Locate the cell with the specified text and output its (X, Y) center coordinate. 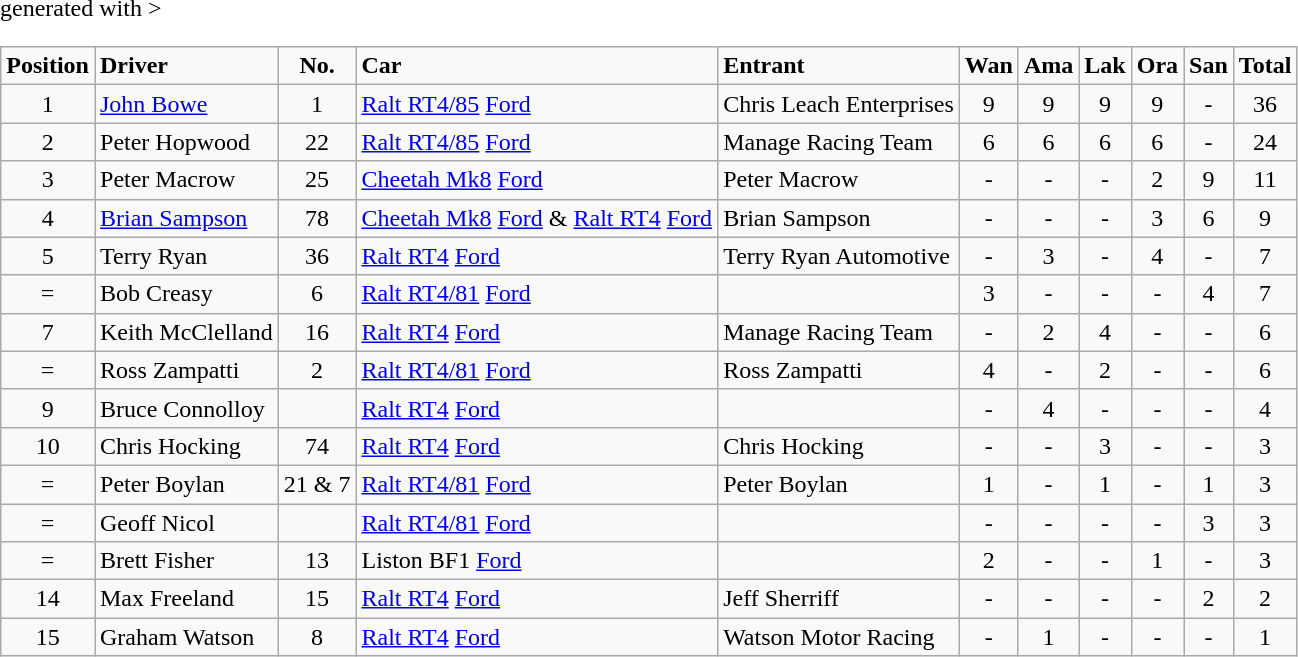
Terry Ryan (186, 256)
Brett Fisher (186, 561)
Geoff Nicol (186, 523)
13 (317, 561)
Driver (186, 66)
Graham Watson (186, 637)
8 (317, 637)
No. (317, 66)
Cheetah Mk8 Ford & Ralt RT4 Ford (537, 218)
Liston BF1 Ford (537, 561)
Watson Motor Racing (839, 637)
Bob Creasy (186, 294)
Total (1265, 66)
21 & 7 (317, 484)
Terry Ryan Automotive (839, 256)
Ama (1048, 66)
16 (317, 332)
Chris Leach Enterprises (839, 104)
Position (48, 66)
10 (48, 446)
Bruce Connolloy (186, 408)
Keith McClelland (186, 332)
Max Freeland (186, 599)
John Bowe (186, 104)
Lak (1105, 66)
Ora (1157, 66)
74 (317, 446)
25 (317, 180)
78 (317, 218)
Entrant (839, 66)
24 (1265, 142)
11 (1265, 180)
22 (317, 142)
Car (537, 66)
14 (48, 599)
San (1209, 66)
5 (48, 256)
Peter Hopwood (186, 142)
Jeff Sherriff (839, 599)
Cheetah Mk8 Ford (537, 180)
Wan (988, 66)
